Determine the (X, Y) coordinate at the center of the cell enclosing the given text.  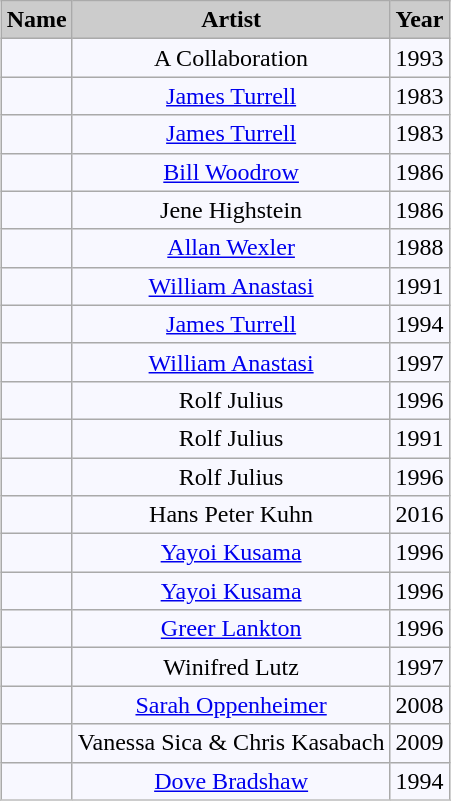
A Collaboration (231, 58)
Allan Wexler (231, 248)
Dove Bradshaw (231, 781)
1993 (420, 58)
2009 (420, 743)
2016 (420, 515)
Bill Woodrow (231, 172)
Year (420, 20)
Artist (231, 20)
Sarah Oppenheimer (231, 705)
1988 (420, 248)
Name (36, 20)
Vanessa Sica & Chris Kasabach (231, 743)
Hans Peter Kuhn (231, 515)
2008 (420, 705)
Greer Lankton (231, 629)
Jene Highstein (231, 210)
Winifred Lutz (231, 667)
